Determine the (X, Y) coordinate at the center of the cell enclosing the given text.  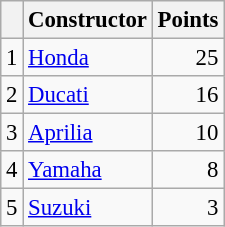
Ducati (88, 95)
Honda (88, 58)
4 (12, 170)
Points (188, 20)
Suzuki (88, 208)
2 (12, 95)
Yamaha (88, 170)
16 (188, 95)
5 (12, 208)
10 (188, 133)
25 (188, 58)
1 (12, 58)
8 (188, 170)
Aprilia (88, 133)
Constructor (88, 20)
